Search for the cell housing the specified text and yield its (X, Y) center coordinate. 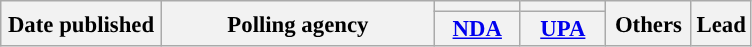
NDA (477, 30)
Date published (82, 24)
UPA (563, 30)
Polling agency (298, 24)
Lead (721, 24)
Others (649, 24)
